Provide the (X, Y) coordinate of the cell's center where the given text is located.  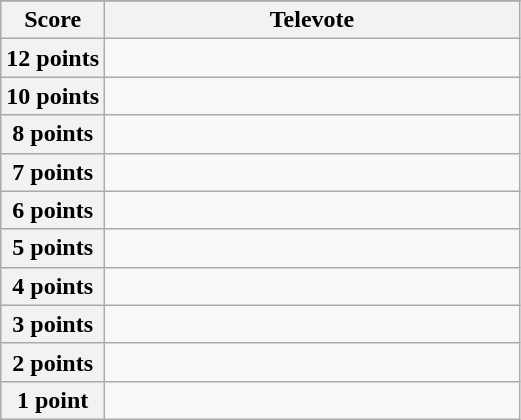
4 points (53, 286)
12 points (53, 58)
3 points (53, 324)
Televote (312, 20)
10 points (53, 96)
5 points (53, 248)
Score (53, 20)
1 point (53, 400)
6 points (53, 210)
2 points (53, 362)
7 points (53, 172)
8 points (53, 134)
